Pinpoint the cell where the given text exists, returning its [X, Y] midpoint coordinate. 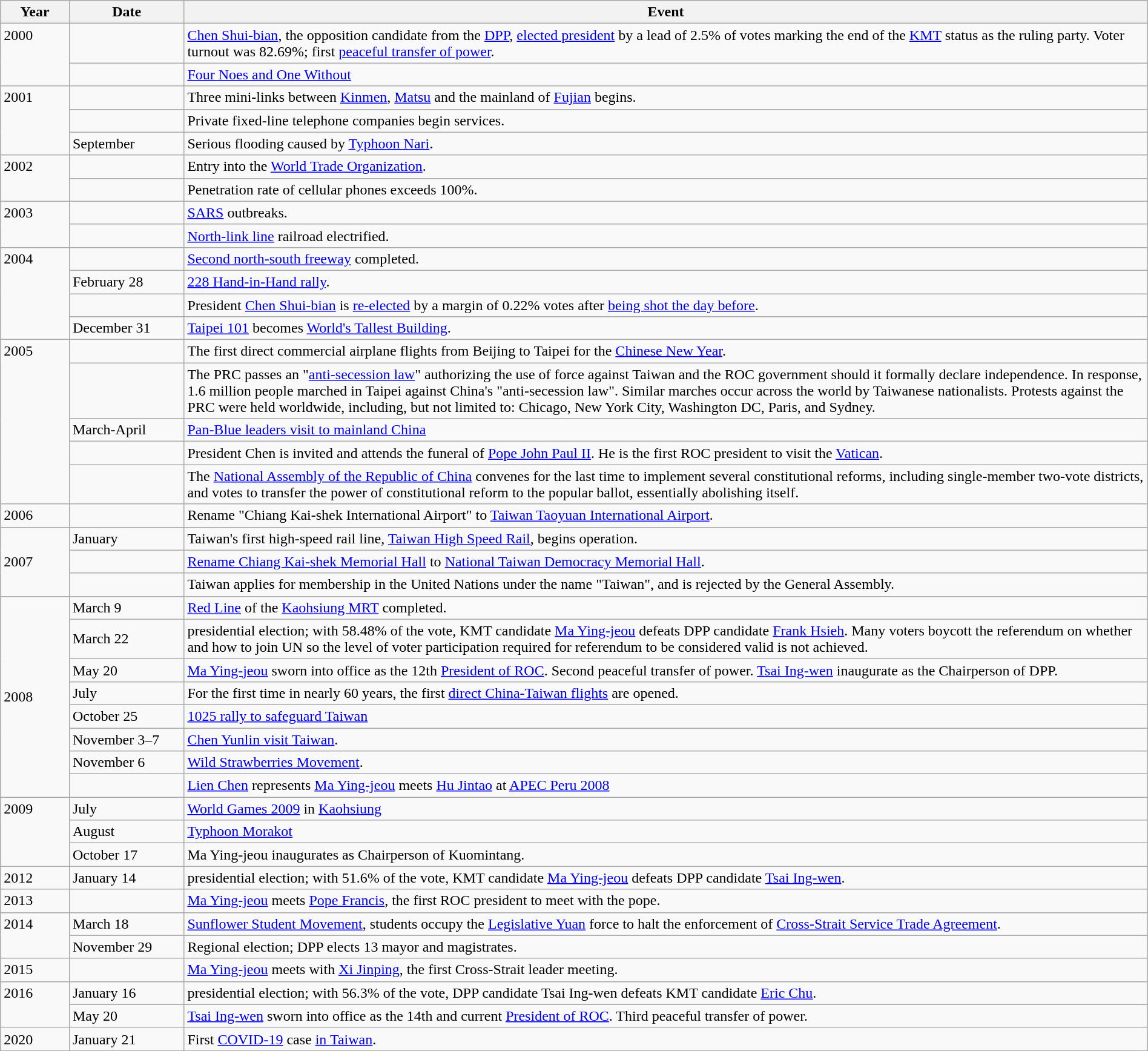
Sunflower Student Movement, students occupy the Legislative Yuan force to halt the enforcement of Cross-Strait Service Trade Agreement. [666, 924]
Taiwan's first high-speed rail line, Taiwan High Speed Rail, begins operation. [666, 539]
President Chen is invited and attends the funeral of Pope John Paul II. He is the first ROC president to visit the Vatican. [666, 453]
October 17 [126, 855]
First COVID-19 case in Taiwan. [666, 1039]
presidential election; with 51.6% of the vote, KMT candidate Ma Ying-jeou defeats DPP candidate Tsai Ing-wen. [666, 878]
2013 [35, 901]
2000 [35, 55]
November 6 [126, 763]
Rename Chiang Kai-shek Memorial Hall to National Taiwan Democracy Memorial Hall. [666, 562]
January 16 [126, 993]
Rename "Chiang Kai-shek International Airport" to Taiwan Taoyuan International Airport. [666, 516]
Ma Ying-jeou inaugurates as Chairperson of Kuomintang. [666, 855]
September [126, 144]
Ma Ying-jeou meets with Xi Jinping, the first Cross-Strait leader meeting. [666, 970]
January 14 [126, 878]
SARS outbreaks. [666, 213]
For the first time in nearly 60 years, the first direct China-Taiwan flights are opened. [666, 693]
2014 [35, 935]
2003 [35, 224]
January [126, 539]
March 22 [126, 638]
August [126, 832]
President Chen Shui-bian is re-elected by a margin of 0.22% votes after being shot the day before. [666, 305]
World Games 2009 in Kaohsiung [666, 809]
Date [126, 12]
Entry into the World Trade Organization. [666, 167]
2015 [35, 970]
Chen Yunlin visit Taiwan. [666, 740]
Regional election; DPP elects 13 mayor and magistrates. [666, 947]
2002 [35, 178]
Penetration rate of cellular phones exceeds 100%. [666, 190]
November 29 [126, 947]
March 18 [126, 924]
December 31 [126, 328]
Second north-south freeway completed. [666, 259]
The first direct commercial airplane flights from Beijing to Taipei for the Chinese New Year. [666, 351]
Four Noes and One Without [666, 75]
Tsai Ing-wen sworn into office as the 14th and current President of ROC. Third peaceful transfer of power. [666, 1016]
Ma Ying-jeou meets Pope Francis, the first ROC president to meet with the pope. [666, 901]
Private fixed-line telephone companies begin services. [666, 121]
October 25 [126, 716]
Taipei 101 becomes World's Tallest Building. [666, 328]
Red Line of the Kaohsiung MRT completed. [666, 608]
Lien Chen represents Ma Ying-jeou meets Hu Jintao at APEC Peru 2008 [666, 786]
March-April [126, 430]
January 21 [126, 1039]
1025 rally to safeguard Taiwan [666, 716]
2005 [35, 422]
2016 [35, 1004]
2004 [35, 293]
Taiwan applies for membership in the United Nations under the name "Taiwan", and is rejected by the General Assembly. [666, 585]
February 28 [126, 282]
Pan-Blue leaders visit to mainland China [666, 430]
Year [35, 12]
Three mini-links between Kinmen, Matsu and the mainland of Fujian begins. [666, 98]
2008 [35, 697]
Serious flooding caused by Typhoon Nari. [666, 144]
2007 [35, 562]
2009 [35, 832]
North-link line railroad electrified. [666, 236]
Ma Ying-jeou sworn into office as the 12th President of ROC. Second peaceful transfer of power. Tsai Ing-wen inaugurate as the Chairperson of DPP. [666, 670]
2001 [35, 121]
presidential election; with 56.3% of the vote, DPP candidate Tsai Ing-wen defeats KMT candidate Eric Chu. [666, 993]
November 3–7 [126, 740]
March 9 [126, 608]
2006 [35, 516]
2012 [35, 878]
Typhoon Morakot [666, 832]
Wild Strawberries Movement. [666, 763]
228 Hand-in-Hand rally. [666, 282]
2020 [35, 1039]
Event [666, 12]
